Locate the cell with the specified text and output its (x, y) center coordinate. 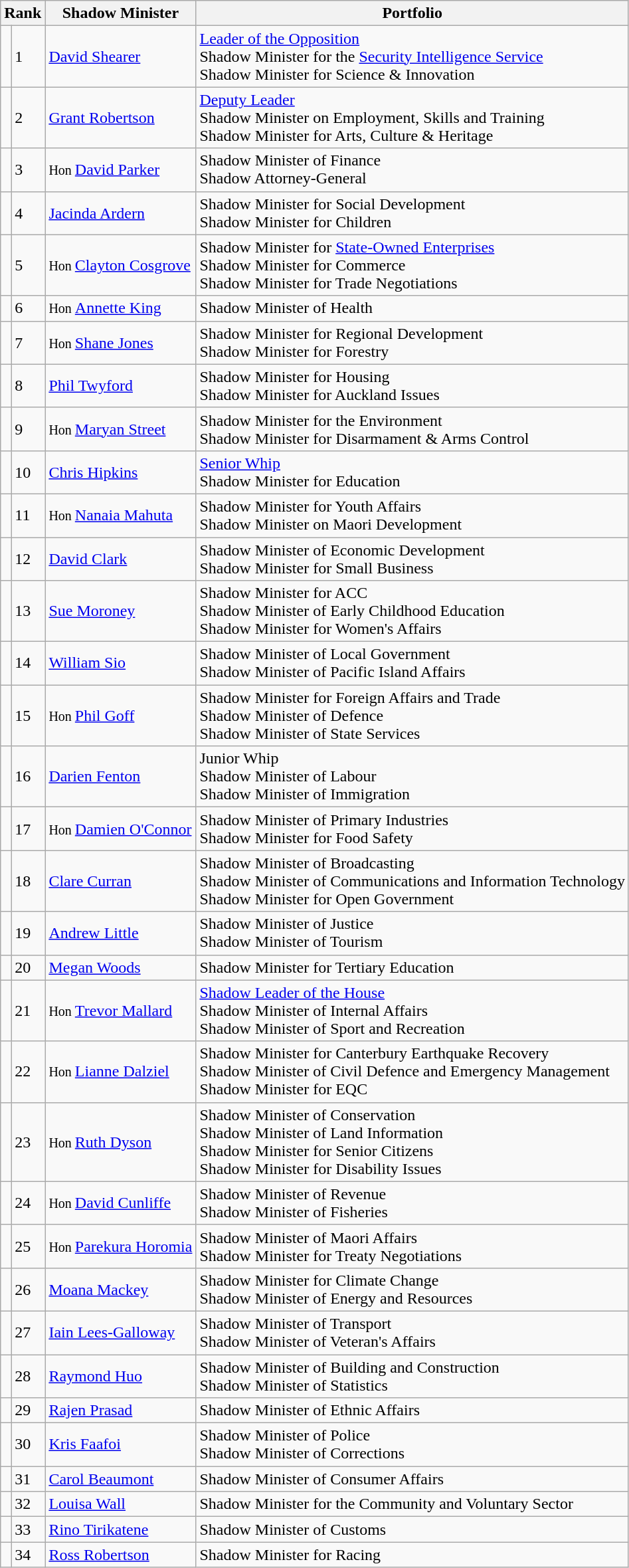
4 (28, 213)
Louisa Wall (121, 1504)
Shadow Minister of JusticeShadow Minister of Tourism (412, 933)
15 (28, 716)
Phil Twyford (121, 385)
Shadow Minister of PoliceShadow Minister of Corrections (412, 1444)
Shadow Minister of TransportShadow Minister of Veteran's Affairs (412, 1333)
6 (28, 308)
Shadow Minister for the Community and Voluntary Sector (412, 1504)
Hon Phil Goff (121, 716)
Grant Robertson (121, 118)
Portfolio (412, 13)
9 (28, 429)
7 (28, 343)
13 (28, 611)
26 (28, 1289)
10 (28, 472)
22 (28, 1072)
Sue Moroney (121, 611)
5 (28, 265)
Hon Lianne Dalziel (121, 1072)
Shadow Minister of Maori AffairsShadow Minister for Treaty Negotiations (412, 1246)
34 (28, 1555)
Shadow Minister of Health (412, 308)
Junior WhipShadow Minister of LabourShadow Minister of Immigration (412, 777)
Shadow Minister for ACCShadow Minister of Early Childhood EducationShadow Minister for Women's Affairs (412, 611)
Rino Tirikatene (121, 1529)
Kris Faafoi (121, 1444)
Shadow Minister for Youth AffairsShadow Minister on Maori Development (412, 516)
14 (28, 663)
Andrew Little (121, 933)
Shadow Minister for Social DevelopmentShadow Minister for Children (412, 213)
19 (28, 933)
Leader of the OppositionShadow Minister for the Security Intelligence ServiceShadow Minister for Science & Innovation (412, 56)
Megan Woods (121, 967)
William Sio (121, 663)
Shadow Minister for the EnvironmentShadow Minister for Disarmament & Arms Control (412, 429)
Clare Curran (121, 881)
Shadow Minister of Building and ConstructionShadow Minister of Statistics (412, 1375)
Moana Mackey (121, 1289)
11 (28, 516)
Darien Fenton (121, 777)
Raymond Huo (121, 1375)
27 (28, 1333)
Hon Shane Jones (121, 343)
Hon Clayton Cosgrove (121, 265)
17 (28, 829)
Ross Robertson (121, 1555)
Shadow Minister of FinanceShadow Attorney-General (412, 170)
Shadow Minister for Racing (412, 1555)
Shadow Minister of Local GovernmentShadow Minister of Pacific Island Affairs (412, 663)
Shadow Minister of ConservationShadow Minister of Land InformationShadow Minister for Senior CitizensShadow Minister for Disability Issues (412, 1141)
Shadow Leader of the HouseShadow Minister of Internal AffairsShadow Minister of Sport and Recreation (412, 1011)
Shadow Minister of BroadcastingShadow Minister of Communications and Information TechnologyShadow Minister for Open Government (412, 881)
Shadow Minister of Economic DevelopmentShadow Minister for Small Business (412, 558)
8 (28, 385)
Shadow Minister for Climate ChangeShadow Minister of Energy and Resources (412, 1289)
Hon Trevor Mallard (121, 1011)
31 (28, 1479)
Shadow Minister of Consumer Affairs (412, 1479)
Shadow Minister for Tertiary Education (412, 967)
25 (28, 1246)
Shadow Minister of Primary IndustriesShadow Minister for Food Safety (412, 829)
Chris Hipkins (121, 472)
30 (28, 1444)
24 (28, 1203)
Shadow Minister (121, 13)
20 (28, 967)
David Shearer (121, 56)
Shadow Minister for Foreign Affairs and TradeShadow Minister of DefenceShadow Minister of State Services (412, 716)
18 (28, 881)
Hon Ruth Dyson (121, 1141)
2 (28, 118)
Deputy LeaderShadow Minister on Employment, Skills and TrainingShadow Minister for Arts, Culture & Heritage (412, 118)
Rank (23, 13)
16 (28, 777)
1 (28, 56)
Hon Maryan Street (121, 429)
23 (28, 1141)
Hon Nanaia Mahuta (121, 516)
Hon Parekura Horomia (121, 1246)
21 (28, 1011)
32 (28, 1504)
Shadow Minister of Customs (412, 1529)
Shadow Minister for Regional DevelopmentShadow Minister for Forestry (412, 343)
3 (28, 170)
Hon Annette King (121, 308)
29 (28, 1411)
David Clark (121, 558)
28 (28, 1375)
Shadow Minister of RevenueShadow Minister of Fisheries (412, 1203)
Rajen Prasad (121, 1411)
Iain Lees-Galloway (121, 1333)
Shadow Minister for Canterbury Earthquake RecoveryShadow Minister of Civil Defence and Emergency ManagementShadow Minister for EQC (412, 1072)
Hon David Parker (121, 170)
Hon Damien O'Connor (121, 829)
Senior WhipShadow Minister for Education (412, 472)
Shadow Minister for State-Owned EnterprisesShadow Minister for CommerceShadow Minister for Trade Negotiations (412, 265)
Shadow Minister for HousingShadow Minister for Auckland Issues (412, 385)
33 (28, 1529)
Jacinda Ardern (121, 213)
Hon David Cunliffe (121, 1203)
Shadow Minister of Ethnic Affairs (412, 1411)
12 (28, 558)
Carol Beaumont (121, 1479)
